Return [X, Y] of the center of cell containing provided text 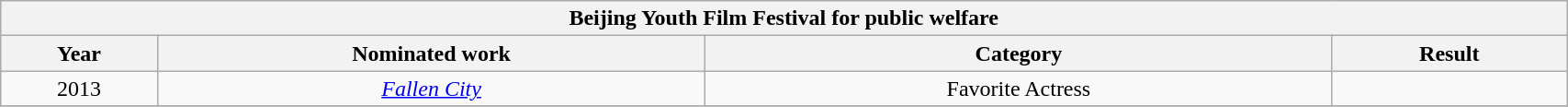
Fallen City [432, 89]
Result [1450, 53]
Category [1019, 53]
2013 [79, 89]
Year [79, 53]
Beijing Youth Film Festival for public welfare [784, 18]
Favorite Actress [1019, 89]
Nominated work [432, 53]
